Scan for the cell matching the given text and deliver its [X, Y] coordinate at center. 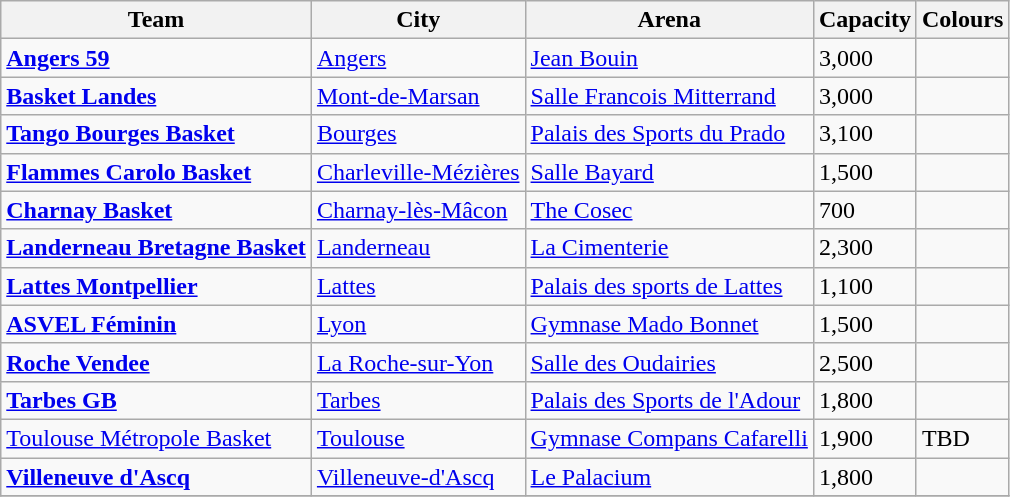
Landerneau Bretagne Basket [156, 248]
La Roche-sur-Yon [418, 362]
Palais des Sports du Prado [669, 134]
Flammes Carolo Basket [156, 172]
1,900 [864, 438]
Salle Francois Mitterrand [669, 96]
Landerneau [418, 248]
Palais des sports de Lattes [669, 286]
Mont-de-Marsan [418, 96]
Lattes Montpellier [156, 286]
Villeneuve d'Ascq [156, 477]
Charleville-Mézières [418, 172]
TBD [962, 438]
City [418, 20]
Le Palacium [669, 477]
Gymnase Compans Cafarelli [669, 438]
Salle Bayard [669, 172]
Charnay Basket [156, 210]
Charnay-lès-Mâcon [418, 210]
ASVEL Féminin [156, 324]
Toulouse [418, 438]
La Cimenterie [669, 248]
Angers [418, 58]
Tarbes GB [156, 400]
Palais des Sports de l'Adour [669, 400]
Capacity [864, 20]
Villeneuve-d'Ascq [418, 477]
Lyon [418, 324]
Basket Landes [156, 96]
Tarbes [418, 400]
Angers 59 [156, 58]
Team [156, 20]
Tango Bourges Basket [156, 134]
Jean Bouin [669, 58]
Colours [962, 20]
3,100 [864, 134]
Arena [669, 20]
Roche Vendee [156, 362]
Bourges [418, 134]
1,100 [864, 286]
Toulouse Métropole Basket [156, 438]
2,300 [864, 248]
Lattes [418, 286]
Gymnase Mado Bonnet [669, 324]
2,500 [864, 362]
The Cosec [669, 210]
700 [864, 210]
Salle des Oudairies [669, 362]
